Scan for the cell matching the given text and deliver its [X, Y] coordinate at center. 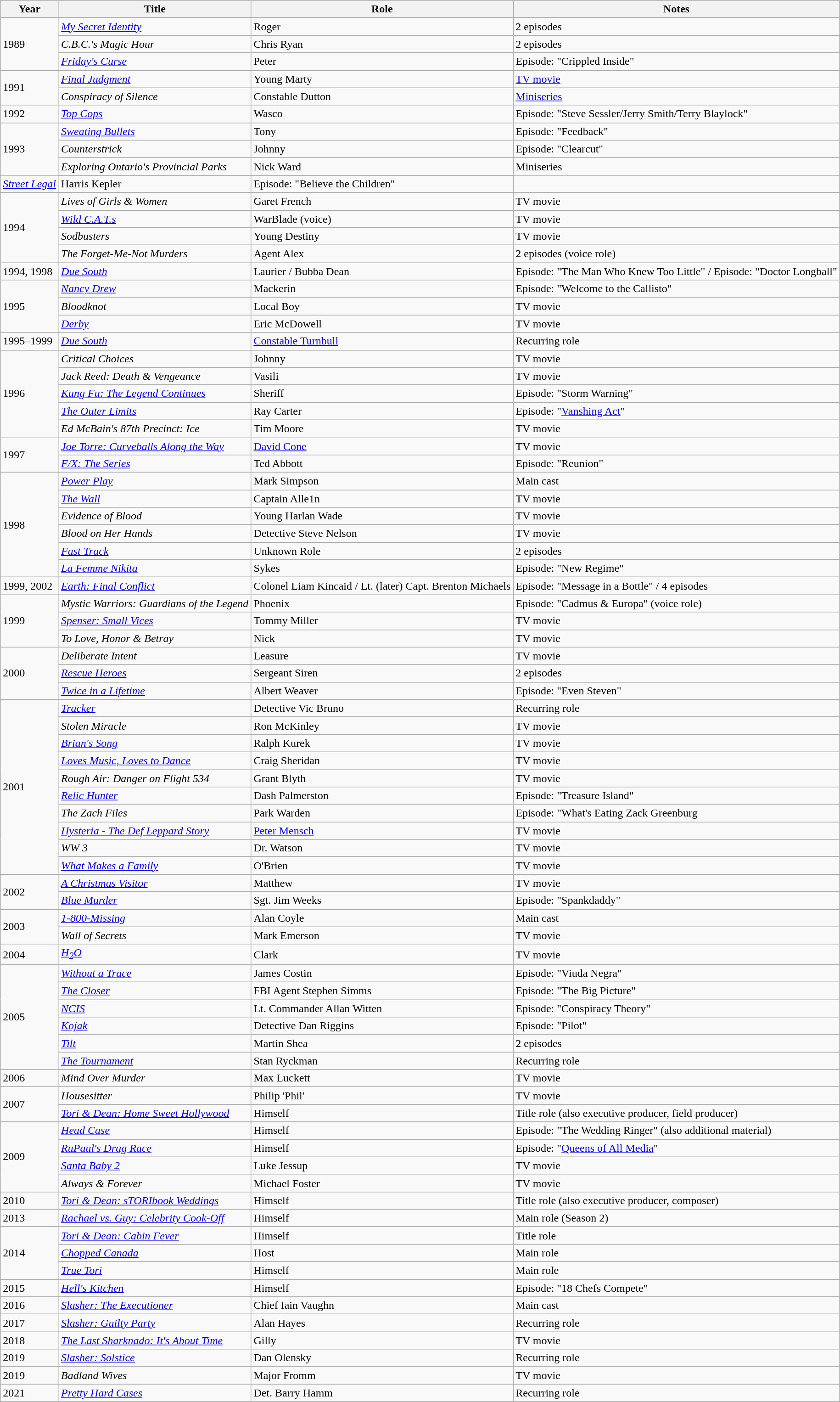
Episode: "New Regime" [677, 569]
Power Play [155, 481]
Dash Palmerston [382, 796]
Year [29, 9]
Mackerin [382, 289]
Nancy Drew [155, 289]
NCIS [155, 1008]
2000 [29, 673]
1995 [29, 306]
1998 [29, 524]
Host [382, 1253]
Constable Turnbull [382, 341]
David Cone [382, 446]
Chris Ryan [382, 44]
The Last Sharknado: It's About Time [155, 1340]
Housesitter [155, 1096]
1995–1999 [29, 341]
Relic Hunter [155, 796]
Detective Vic Bruno [382, 708]
Captain Alle1n [382, 498]
Albert Weaver [382, 691]
The Zach Files [155, 813]
Max Luckett [382, 1078]
Rough Air: Danger on Flight 534 [155, 778]
2007 [29, 1104]
2014 [29, 1253]
A Christmas Visitor [155, 883]
Matthew [382, 883]
Always & Forever [155, 1183]
Tracker [155, 708]
2006 [29, 1078]
Episode: "Cadmus & Europa" (voice role) [677, 603]
Detective Steve Nelson [382, 534]
Colonel Liam Kincaid / Lt. (later) Capt. Brenton Michaels [382, 586]
2013 [29, 1218]
Sergeant Siren [382, 673]
Hysteria - The Def Leppard Story [155, 831]
Dr. Watson [382, 848]
Title [155, 9]
1992 [29, 114]
Jack Reed: Death & Vengeance [155, 376]
Clark [382, 954]
Park Warden [382, 813]
Lives of Girls & Women [155, 201]
The Forget-Me-Not Murders [155, 254]
Sodbusters [155, 236]
Counterstrick [155, 149]
Episode: "Crippled Inside" [677, 62]
La Femme Nikita [155, 569]
2004 [29, 954]
Young Destiny [382, 236]
Episode: "Storm Warning" [677, 394]
WW 3 [155, 848]
Ron McKinley [382, 726]
Loves Music, Loves to Dance [155, 760]
Top Cops [155, 114]
Slasher: Guilty Party [155, 1323]
C.B.C.'s Magic Hour [155, 44]
O'Brien [382, 866]
Title role (also executive producer, composer) [677, 1200]
Luke Jessup [382, 1166]
Chief Iain Vaughn [382, 1306]
True Tori [155, 1271]
Episode: "18 Chefs Compete" [677, 1288]
Joe Torre: Curveballs Along the Way [155, 446]
Rescue Heroes [155, 673]
The Wall [155, 498]
Harris Kepler [155, 184]
1991 [29, 88]
Peter Mensch [382, 831]
Badland Wives [155, 1375]
Episode: "Even Steven" [677, 691]
Stolen Miracle [155, 726]
Slasher: Solstice [155, 1358]
RuPaul's Drag Race [155, 1148]
Tori & Dean: Cabin Fever [155, 1235]
Exploring Ontario's Provincial Parks [155, 166]
Episode: "Conspiracy Theory" [677, 1008]
Wild C.A.T.s [155, 219]
Final Judgment [155, 79]
Ray Carter [382, 411]
Pretty Hard Cases [155, 1393]
Michael Foster [382, 1183]
Head Case [155, 1131]
2018 [29, 1340]
Episode: "Feedback" [677, 131]
Tim Moore [382, 428]
1989 [29, 44]
2009 [29, 1157]
Evidence of Blood [155, 516]
Ed McBain's 87th Precinct: Ice [155, 428]
Chopped Canada [155, 1253]
Episode: "Queens of All Media" [677, 1148]
Sheriff [382, 394]
Slasher: The Executioner [155, 1306]
Street Legal [29, 184]
2021 [29, 1393]
H2O [155, 954]
Bloodknot [155, 306]
Deliberate Intent [155, 656]
1994 [29, 227]
Main role (Season 2) [677, 1218]
Tony [382, 131]
Episode: "Clearcut" [677, 149]
Title role [677, 1235]
Mark Simpson [382, 481]
Kojak [155, 1026]
Agent Alex [382, 254]
Sweating Bullets [155, 131]
Blue Murder [155, 901]
Episode: "Spankdaddy" [677, 901]
1997 [29, 455]
2017 [29, 1323]
Grant Blyth [382, 778]
Roger [382, 27]
Craig Sheridan [382, 760]
Laurier / Bubba Dean [382, 271]
Eric McDowell [382, 324]
The Tournament [155, 1061]
Conspiracy of Silence [155, 96]
Kung Fu: The Legend Continues [155, 394]
Title role (also executive producer, field producer) [677, 1113]
Tori & Dean: sTORIbook Weddings [155, 1200]
Rachael vs. Guy: Celebrity Cook-Off [155, 1218]
1996 [29, 394]
Nick Ward [382, 166]
Blood on Her Hands [155, 534]
Constable Dutton [382, 96]
Dan Olensky [382, 1358]
Episode: "What's Eating Zack Greenburg [677, 813]
Fast Track [155, 551]
Episode: "Believe the Children" [382, 184]
F/X: The Series [155, 463]
Lt. Commander Allan Witten [382, 1008]
Mark Emerson [382, 935]
Young Harlan Wade [382, 516]
What Makes a Family [155, 866]
Garet French [382, 201]
Mystic Warriors: Guardians of the Legend [155, 603]
Alan Hayes [382, 1323]
Episode: "Viuda Negra" [677, 973]
2010 [29, 1200]
Hell's Kitchen [155, 1288]
Ted Abbott [382, 463]
Earth: Final Conflict [155, 586]
2015 [29, 1288]
Episode: "Treasure Island" [677, 796]
Derby [155, 324]
Episode: "Vanshing Act" [677, 411]
Det. Barry Hamm [382, 1393]
Philip 'Phil' [382, 1096]
Santa Baby 2 [155, 1166]
Alan Coyle [382, 918]
James Costin [382, 973]
Wall of Secrets [155, 935]
Major Fromm [382, 1375]
Vasili [382, 376]
2005 [29, 1017]
WarBlade (voice) [382, 219]
Friday's Curse [155, 62]
The Closer [155, 991]
Tilt [155, 1043]
Gilly [382, 1340]
2001 [29, 787]
Peter [382, 62]
Tommy Miller [382, 621]
Leasure [382, 656]
Episode: "The Wedding Ringer" (also additional material) [677, 1131]
1999, 2002 [29, 586]
Nick [382, 638]
Local Boy [382, 306]
Tori & Dean: Home Sweet Hollywood [155, 1113]
Episode: "Message in a Bottle" / 4 episodes [677, 586]
Role [382, 9]
Sykes [382, 569]
Brian's Song [155, 743]
Episode: "Welcome to the Callisto" [677, 289]
1994, 1998 [29, 271]
FBI Agent Stephen Simms [382, 991]
Critical Choices [155, 359]
Episode: "The Man Who Knew Too Little" / Episode: "Doctor Longball" [677, 271]
1993 [29, 149]
Ralph Kurek [382, 743]
Young Marty [382, 79]
Sgt. Jim Weeks [382, 901]
2002 [29, 892]
Episode: "Reunion" [677, 463]
Notes [677, 9]
2016 [29, 1306]
1999 [29, 621]
Unknown Role [382, 551]
Episode: "The Big Picture" [677, 991]
Twice in a Lifetime [155, 691]
Without a Trace [155, 973]
Episode: "Pilot" [677, 1026]
Phoenix [382, 603]
Episode: "Steve Sessler/Jerry Smith/Terry Blaylock" [677, 114]
My Secret Identity [155, 27]
Stan Ryckman [382, 1061]
The Outer Limits [155, 411]
2003 [29, 927]
Detective Dan Riggins [382, 1026]
To Love, Honor & Betray [155, 638]
Wasco [382, 114]
Mind Over Murder [155, 1078]
2 episodes (voice role) [677, 254]
Spenser: Small Vices [155, 621]
Martin Shea [382, 1043]
1-800-Missing [155, 918]
